Locate the cell with the specified text and output its (X, Y) center coordinate. 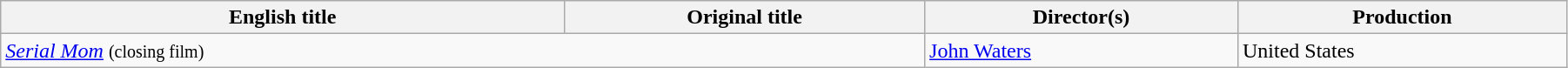
Original title (745, 17)
Director(s) (1082, 17)
Production (1402, 17)
John Waters (1082, 51)
United States (1402, 51)
Serial Mom (closing film) (463, 51)
English title (283, 17)
